Determine the (X, Y) coordinate at the center of the cell enclosing the given text.  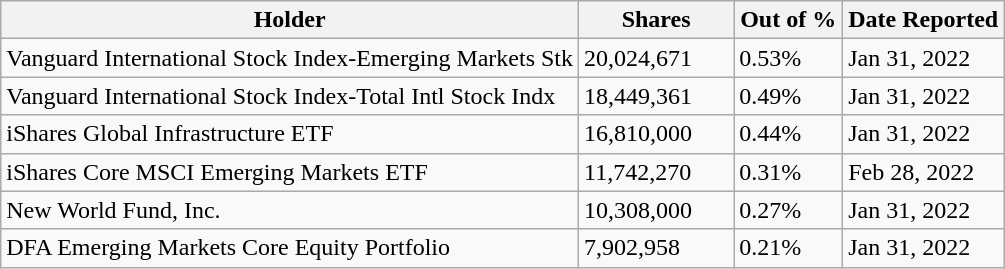
Shares (656, 20)
Date Reported (924, 20)
Vanguard International Stock Index-Emerging Markets Stk (290, 58)
11,742,270 (656, 172)
0.31% (788, 172)
16,810,000 (656, 134)
7,902,958 (656, 248)
Out of % (788, 20)
10,308,000 (656, 210)
Feb 28, 2022 (924, 172)
0.27% (788, 210)
DFA Emerging Markets Core Equity Portfolio (290, 248)
0.21% (788, 248)
iShares Core MSCI Emerging Markets ETF (290, 172)
0.44% (788, 134)
0.53% (788, 58)
New World Fund, Inc. (290, 210)
18,449,361 (656, 96)
0.49% (788, 96)
20,024,671 (656, 58)
iShares Global Infrastructure ETF (290, 134)
Vanguard International Stock Index-Total Intl Stock Indx (290, 96)
Holder (290, 20)
